Detect which cell encompasses the target text, then output its (x, y) center coordinate. 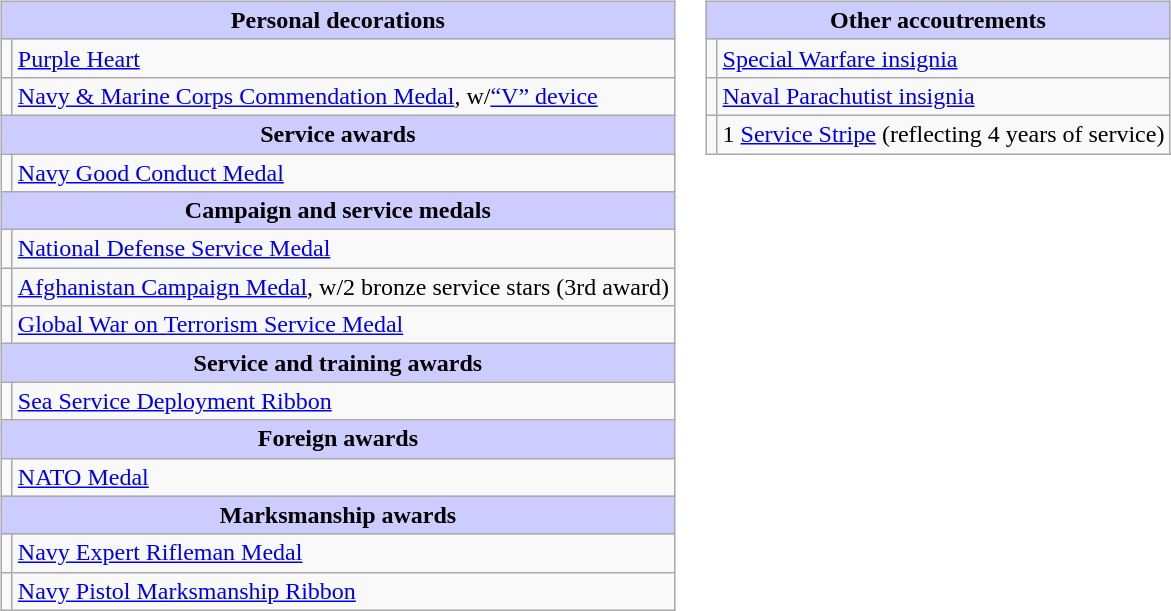
Special Warfare insignia (944, 58)
1 Service Stripe (reflecting 4 years of service) (944, 134)
Service and training awards (338, 363)
Naval Parachutist insignia (944, 96)
Other accoutrements (938, 20)
Navy Expert Rifleman Medal (343, 553)
Navy Pistol Marksmanship Ribbon (343, 591)
Purple Heart (343, 58)
Campaign and service medals (338, 211)
NATO Medal (343, 477)
Service awards (338, 134)
Global War on Terrorism Service Medal (343, 325)
Navy & Marine Corps Commendation Medal, w/“V” device (343, 96)
Foreign awards (338, 439)
Sea Service Deployment Ribbon (343, 401)
Marksmanship awards (338, 515)
National Defense Service Medal (343, 249)
Afghanistan Campaign Medal, w/2 bronze service stars (3rd award) (343, 287)
Navy Good Conduct Medal (343, 173)
Personal decorations (338, 20)
